Output the [x, y] coordinate of the center of the cell containing the given text.  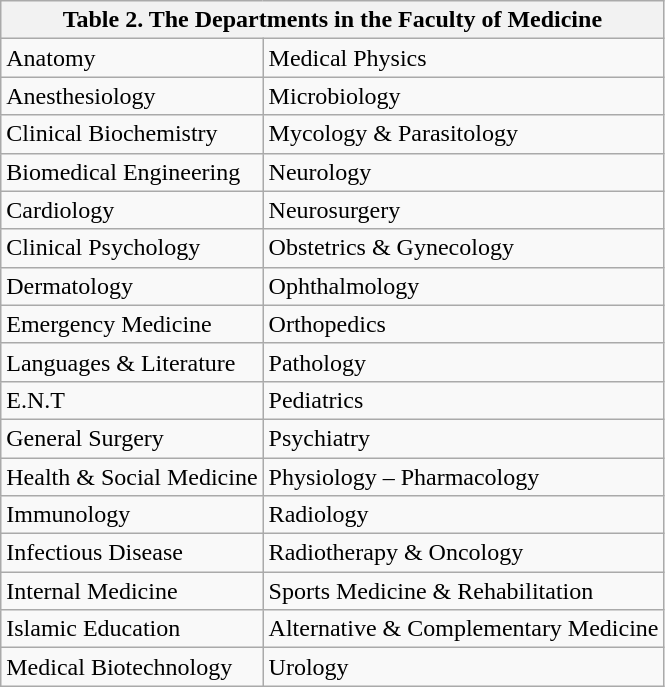
Pathology [464, 362]
Obstetrics & Gynecology [464, 248]
E.N.T [132, 400]
Radiology [464, 515]
Islamic Education [132, 629]
Ophthalmology [464, 286]
Anesthesiology [132, 96]
Psychiatry [464, 438]
Dermatology [132, 286]
Immunology [132, 515]
Alternative & Complementary Medicine [464, 629]
Radiotherapy & Oncology [464, 553]
General Surgery [132, 438]
Clinical Biochemistry [132, 134]
Mycology & Parasitology [464, 134]
Internal Medicine [132, 591]
Languages & Literature [132, 362]
Pediatrics [464, 400]
Medical Biotechnology [132, 667]
Health & Social Medicine [132, 477]
Medical Physics [464, 58]
Sports Medicine & Rehabilitation [464, 591]
Cardiology [132, 210]
Anatomy [132, 58]
Physiology – Pharmacology [464, 477]
Neurology [464, 172]
Orthopedics [464, 324]
Infectious Disease [132, 553]
Clinical Psychology [132, 248]
Table 2. The Departments in the Faculty of Medicine [332, 20]
Biomedical Engineering [132, 172]
Emergency Medicine [132, 324]
Microbiology [464, 96]
Neurosurgery [464, 210]
Urology [464, 667]
